Determine the [x, y] coordinate at the center of the cell enclosing the given text.  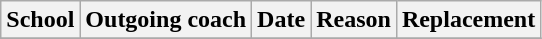
School [40, 20]
Reason [354, 20]
Outgoing coach [166, 20]
Replacement [468, 20]
Date [282, 20]
